Capture the cell that displays the provided text and extract its [X, Y] central coordinate. 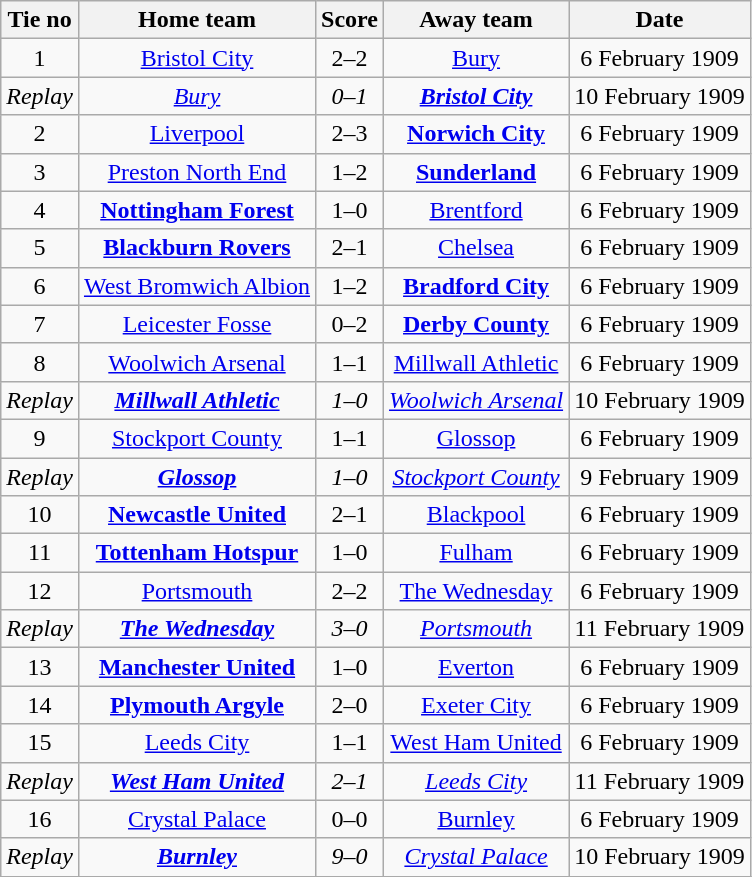
3 [40, 172]
Chelsea [476, 248]
Sunderland [476, 172]
3–0 [350, 629]
Preston North End [196, 172]
Away team [476, 20]
2–0 [350, 705]
1 [40, 58]
2–3 [350, 134]
4 [40, 210]
2 [40, 134]
Date [660, 20]
Blackpool [476, 515]
0–0 [350, 819]
Exeter City [476, 705]
Tie no [40, 20]
Home team [196, 20]
Bradford City [476, 286]
Leicester Fosse [196, 324]
14 [40, 705]
5 [40, 248]
Brentford [476, 210]
7 [40, 324]
0–1 [350, 96]
6 [40, 286]
11 [40, 553]
13 [40, 667]
Nottingham Forest [196, 210]
Blackburn Rovers [196, 248]
Plymouth Argyle [196, 705]
9 [40, 438]
Liverpool [196, 134]
West Bromwich Albion [196, 286]
0–2 [350, 324]
Norwich City [476, 134]
15 [40, 743]
9 February 1909 [660, 477]
Tottenham Hotspur [196, 553]
Newcastle United [196, 515]
8 [40, 362]
16 [40, 819]
Manchester United [196, 667]
Everton [476, 667]
10 [40, 515]
Score [350, 20]
Fulham [476, 553]
12 [40, 591]
Derby County [476, 324]
9–0 [350, 857]
